Search for the cell housing the specified text and yield its (X, Y) center coordinate. 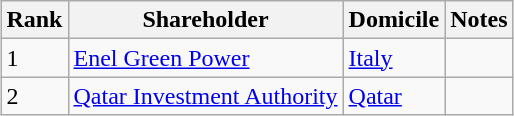
1 (34, 58)
Shareholder (206, 20)
Qatar Investment Authority (206, 96)
Enel Green Power (206, 58)
Italy (394, 58)
Domicile (394, 20)
Qatar (394, 96)
2 (34, 96)
Rank (34, 20)
Notes (479, 20)
